Search for the cell housing the specified text and yield its [X, Y] center coordinate. 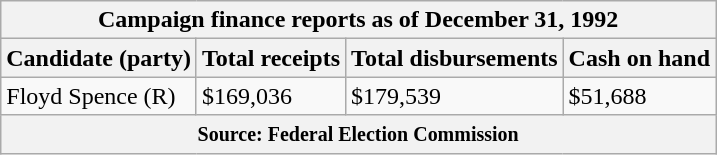
$51,688 [639, 96]
Total receipts [270, 58]
$169,036 [270, 96]
Campaign finance reports as of December 31, 1992 [358, 20]
$179,539 [455, 96]
Source: Federal Election Commission [358, 134]
Cash on hand [639, 58]
Total disbursements [455, 58]
Floyd Spence (R) [99, 96]
Candidate (party) [99, 58]
